Pinpoint the cell where the given text exists, returning its (x, y) midpoint coordinate. 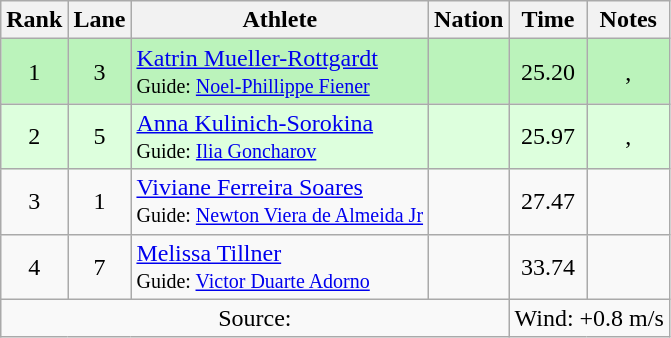
Katrin Mueller-RottgardtGuide: Noel-Phillippe Fiener (280, 72)
27.47 (548, 202)
Notes (628, 20)
5 (100, 136)
Nation (469, 20)
Source: (255, 318)
Viviane Ferreira SoaresGuide: Newton Viera de Almeida Jr (280, 202)
Anna Kulinich-SorokinaGuide: Ilia Goncharov (280, 136)
Rank (34, 20)
25.97 (548, 136)
2 (34, 136)
33.74 (548, 266)
Melissa TillnerGuide: Victor Duarte Adorno (280, 266)
Time (548, 20)
Wind: +0.8 m/s (589, 318)
25.20 (548, 72)
Lane (100, 20)
Athlete (280, 20)
7 (100, 266)
4 (34, 266)
